Provide the (X, Y) coordinate of the cell's center where the given text is located.  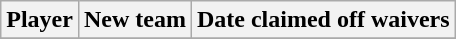
Date claimed off waivers (323, 20)
Player (40, 20)
New team (134, 20)
